Find where the given text appears and provide that cell's center as (x, y) coordinate. 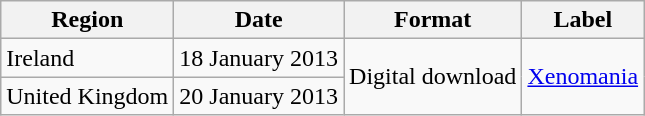
United Kingdom (88, 96)
Region (88, 20)
20 January 2013 (259, 96)
Date (259, 20)
18 January 2013 (259, 58)
Digital download (433, 77)
Ireland (88, 58)
Label (583, 20)
Format (433, 20)
Xenomania (583, 77)
